For the text-containing cell, return its midpoint in (X, Y) coordinate format. 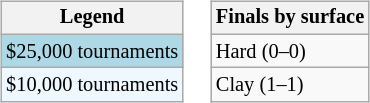
Finals by surface (290, 18)
$10,000 tournaments (92, 85)
Clay (1–1) (290, 85)
$25,000 tournaments (92, 51)
Hard (0–0) (290, 51)
Legend (92, 18)
